Pinpoint the cell where the given text exists, returning its (X, Y) midpoint coordinate. 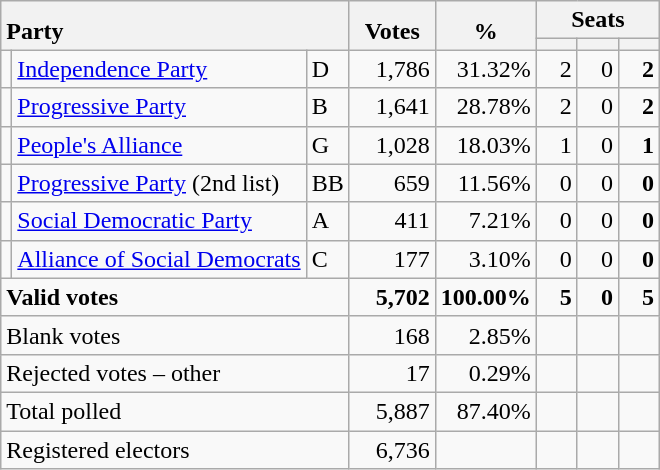
100.00% (486, 297)
D (328, 69)
G (328, 145)
People's Alliance (159, 145)
18.03% (486, 145)
BB (328, 183)
0.29% (486, 373)
Progressive Party (159, 107)
6,736 (392, 449)
Votes (392, 26)
1,786 (392, 69)
7.21% (486, 221)
11.56% (486, 183)
3.10% (486, 259)
168 (392, 335)
B (328, 107)
Party (175, 26)
Blank votes (175, 335)
1,641 (392, 107)
28.78% (486, 107)
31.32% (486, 69)
2.85% (486, 335)
Valid votes (175, 297)
87.40% (486, 411)
C (328, 259)
5,887 (392, 411)
Alliance of Social Democrats (159, 259)
A (328, 221)
Independence Party (159, 69)
5,702 (392, 297)
17 (392, 373)
Social Democratic Party (159, 221)
Seats (598, 20)
Total polled (175, 411)
659 (392, 183)
1,028 (392, 145)
% (486, 26)
Registered electors (175, 449)
411 (392, 221)
177 (392, 259)
Progressive Party (2nd list) (159, 183)
Rejected votes – other (175, 373)
